From the cell containing the given text, extract its center point as [X, Y] coordinate. 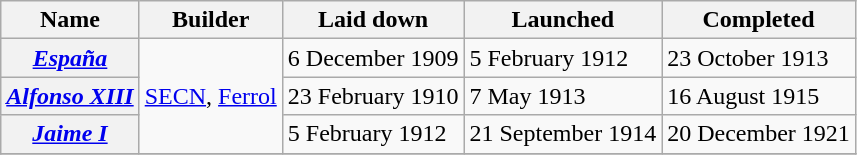
SECN, Ferrol [210, 96]
Completed [759, 20]
Alfonso XIII [70, 96]
20 December 1921 [759, 134]
7 May 1913 [563, 96]
Launched [563, 20]
Laid down [373, 20]
23 February 1910 [373, 96]
23 October 1913 [759, 58]
Name [70, 20]
España [70, 58]
6 December 1909 [373, 58]
21 September 1914 [563, 134]
16 August 1915 [759, 96]
Jaime I [70, 134]
Builder [210, 20]
